Provide the [x, y] coordinate of the cell's center where the given text is located.  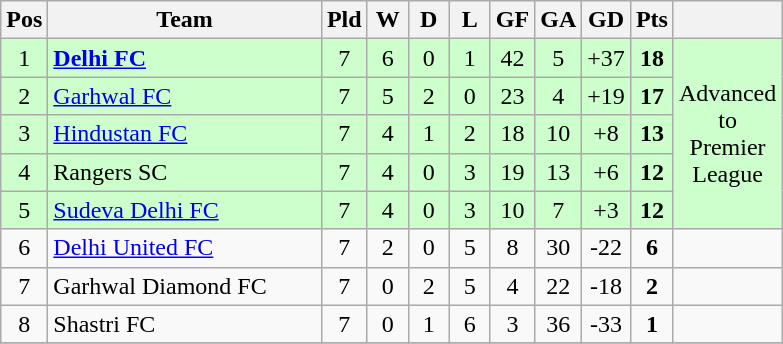
17 [652, 96]
Delhi FC [185, 58]
-33 [606, 324]
GD [606, 20]
36 [558, 324]
30 [558, 248]
22 [558, 286]
Rangers SC [185, 172]
-22 [606, 248]
+19 [606, 96]
+6 [606, 172]
+3 [606, 210]
Pts [652, 20]
Garhwal FC [185, 96]
GA [558, 20]
L [470, 20]
Pld [344, 20]
19 [512, 172]
Delhi United FC [185, 248]
Hindustan FC [185, 134]
Sudeva Delhi FC [185, 210]
W [388, 20]
23 [512, 96]
Pos [24, 20]
-18 [606, 286]
Garhwal Diamond FC [185, 286]
42 [512, 58]
+37 [606, 58]
GF [512, 20]
D [428, 20]
+8 [606, 134]
Advanced to Premier League [727, 134]
Shastri FC [185, 324]
Team [185, 20]
